Scan for the cell matching the given text and deliver its [x, y] coordinate at center. 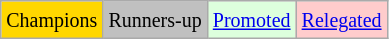
Promoted [252, 20]
Relegated [342, 20]
Champions [52, 20]
Runners-up [155, 20]
